Capture the cell that displays the provided text and extract its [X, Y] central coordinate. 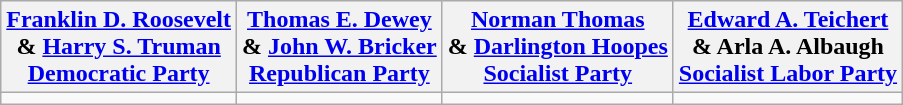
Norman Thomas & Darlington HoopesSocialist Party [558, 47]
Edward A. Teichert & Arla A. AlbaughSocialist Labor Party [788, 47]
Franklin D. Roosevelt & Harry S. TrumanDemocratic Party [119, 47]
Thomas E. Dewey & John W. BrickerRepublican Party [339, 47]
